For the text-containing cell, return its midpoint in [X, Y] coordinate format. 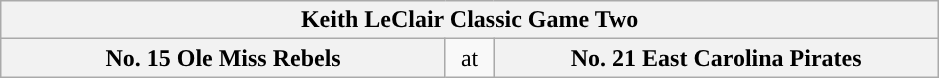
at [470, 58]
Keith LeClair Classic Game Two [470, 20]
No. 21 East Carolina Pirates [716, 58]
No. 15 Ole Miss Rebels [224, 58]
